Output the [x, y] coordinate of the center of the cell containing the given text.  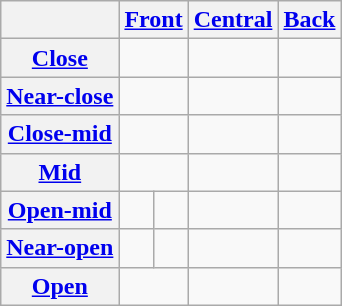
Close [60, 58]
Front [154, 20]
Open-mid [60, 210]
Back [310, 20]
Near-close [60, 96]
Open [60, 286]
Central [233, 20]
Mid [60, 172]
Near-open [60, 248]
Close-mid [60, 134]
